Search for the cell housing the specified text and yield its (X, Y) center coordinate. 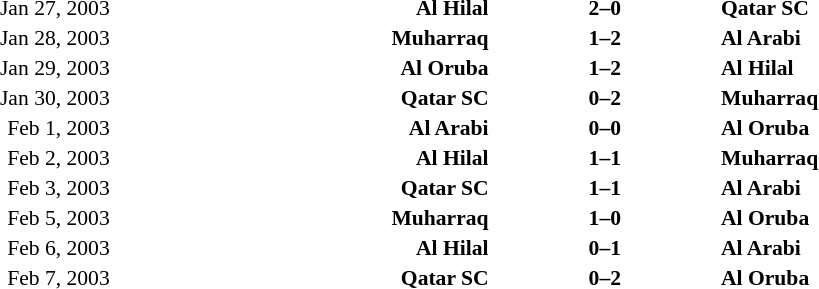
Al Arabi (302, 128)
0–0 (605, 128)
1–0 (605, 218)
0–2 (605, 98)
Al Oruba (302, 68)
0–1 (605, 248)
